Identify which cell holds the provided text, then report its (X, Y) central coordinate. 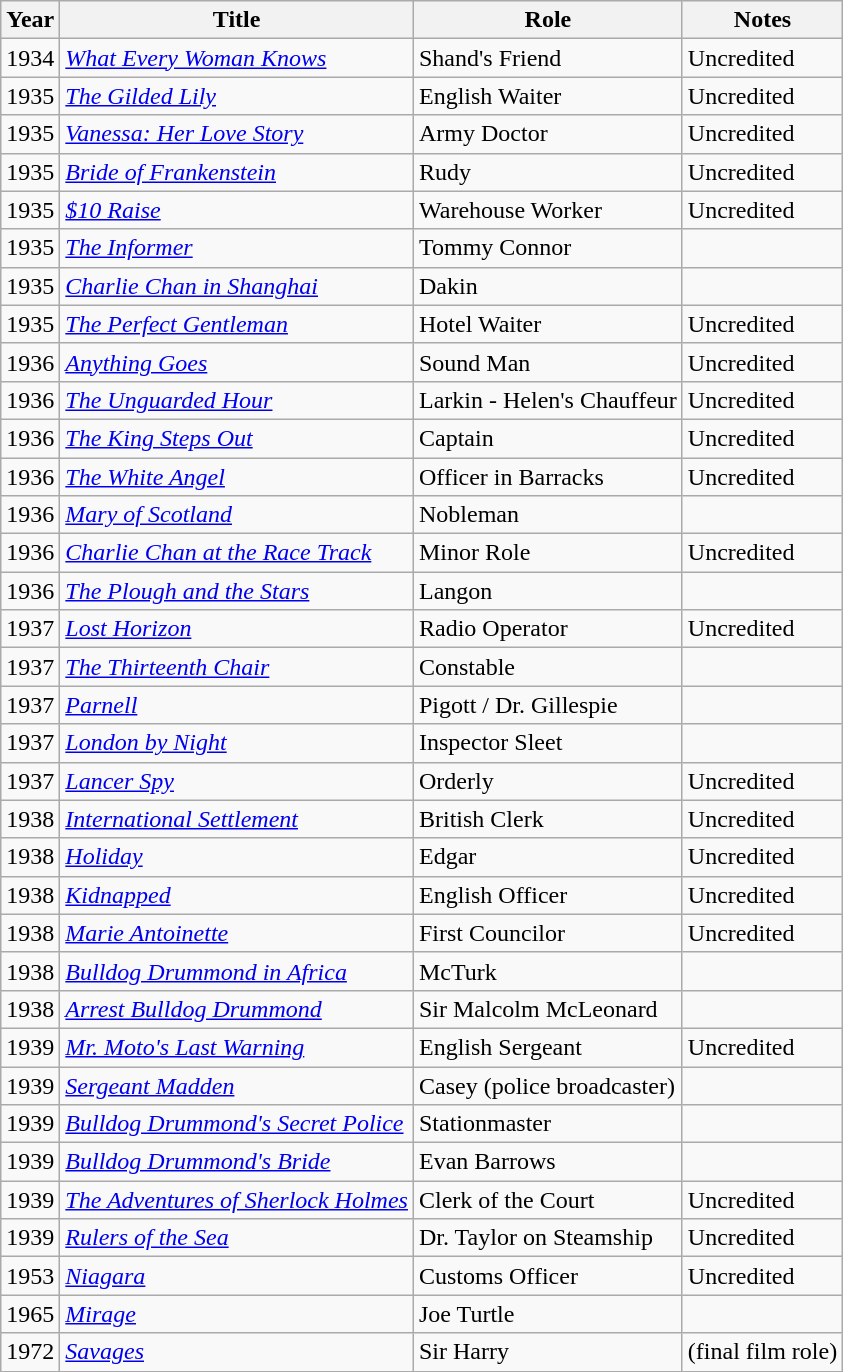
Rudy (548, 172)
Radio Operator (548, 629)
Captain (548, 438)
Notes (762, 20)
The Unguarded Hour (237, 400)
Charlie Chan at the Race Track (237, 553)
The White Angel (237, 477)
Savages (237, 1352)
Evan Barrows (548, 1162)
Officer in Barracks (548, 477)
British Clerk (548, 819)
The Perfect Gentleman (237, 324)
Mirage (237, 1314)
The Thirteenth Chair (237, 667)
The King Steps Out (237, 438)
Lost Horizon (237, 629)
Sir Malcolm McLeonard (548, 1009)
Pigott / Dr. Gillespie (548, 705)
The Informer (237, 248)
1965 (30, 1314)
Larkin - Helen's Chauffeur (548, 400)
Sir Harry (548, 1352)
Bride of Frankenstein (237, 172)
Stationmaster (548, 1124)
Parnell (237, 705)
Holiday (237, 857)
Vanessa: Her Love Story (237, 134)
Dr. Taylor on Steamship (548, 1238)
Kidnapped (237, 895)
Clerk of the Court (548, 1200)
Warehouse Worker (548, 210)
Marie Antoinette (237, 933)
Anything Goes (237, 362)
The Gilded Lily (237, 96)
Customs Officer (548, 1276)
1972 (30, 1352)
Joe Turtle (548, 1314)
Sergeant Madden (237, 1085)
Constable (548, 667)
Sound Man (548, 362)
Shand's Friend (548, 58)
Casey (police broadcaster) (548, 1085)
Langon (548, 591)
Bulldog Drummond in Africa (237, 971)
English Sergeant (548, 1047)
Lancer Spy (237, 781)
Hotel Waiter (548, 324)
Edgar (548, 857)
Rulers of the Sea (237, 1238)
English Waiter (548, 96)
Mr. Moto's Last Warning (237, 1047)
(final film role) (762, 1352)
Inspector Sleet (548, 743)
Bulldog Drummond's Secret Police (237, 1124)
London by Night (237, 743)
English Officer (548, 895)
Title (237, 20)
Year (30, 20)
What Every Woman Knows (237, 58)
International Settlement (237, 819)
$10 Raise (237, 210)
Army Doctor (548, 134)
McTurk (548, 971)
The Plough and the Stars (237, 591)
1934 (30, 58)
Mary of Scotland (237, 515)
Dakin (548, 286)
Role (548, 20)
Tommy Connor (548, 248)
Minor Role (548, 553)
Nobleman (548, 515)
Bulldog Drummond's Bride (237, 1162)
Orderly (548, 781)
Niagara (237, 1276)
Charlie Chan in Shanghai (237, 286)
Arrest Bulldog Drummond (237, 1009)
First Councilor (548, 933)
The Adventures of Sherlock Holmes (237, 1200)
1953 (30, 1276)
